Determine the [x, y] coordinate at the center of the cell enclosing the given text.  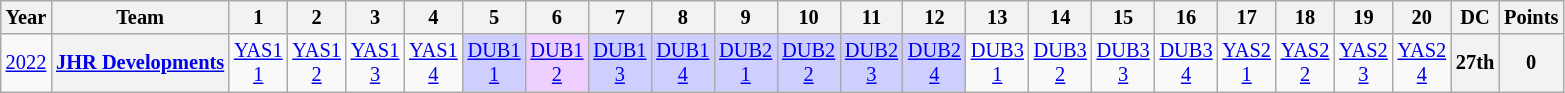
DC [1475, 17]
20 [1422, 17]
YAS11 [258, 63]
16 [1186, 17]
DUB22 [808, 63]
DUB23 [872, 63]
DUB13 [620, 63]
9 [746, 17]
YAS12 [316, 63]
2022 [26, 63]
DUB33 [1124, 63]
15 [1124, 17]
17 [1246, 17]
2 [316, 17]
12 [934, 17]
18 [1305, 17]
3 [375, 17]
7 [620, 17]
5 [494, 17]
DUB32 [1060, 63]
DUB14 [682, 63]
4 [433, 17]
Points [1531, 17]
DUB11 [494, 63]
13 [998, 17]
DUB34 [1186, 63]
11 [872, 17]
YAS24 [1422, 63]
YAS13 [375, 63]
14 [1060, 17]
YAS21 [1246, 63]
YAS14 [433, 63]
0 [1531, 63]
DUB24 [934, 63]
JHR Developments [140, 63]
1 [258, 17]
8 [682, 17]
Year [26, 17]
19 [1363, 17]
DUB12 [556, 63]
10 [808, 17]
DUB31 [998, 63]
DUB21 [746, 63]
6 [556, 17]
YAS22 [1305, 63]
Team [140, 17]
27th [1475, 63]
YAS23 [1363, 63]
